Pinpoint the cell where the given text exists, returning its (x, y) midpoint coordinate. 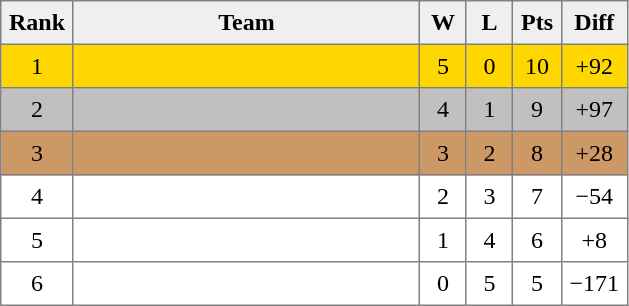
Rank (38, 23)
8 (537, 153)
+8 (594, 240)
7 (537, 197)
+28 (594, 153)
+97 (594, 110)
W (443, 23)
−54 (594, 197)
9 (537, 110)
−171 (594, 284)
Diff (594, 23)
Pts (537, 23)
Team (246, 23)
L (489, 23)
+92 (594, 66)
10 (537, 66)
